Capture the cell that displays the provided text and extract its [x, y] central coordinate. 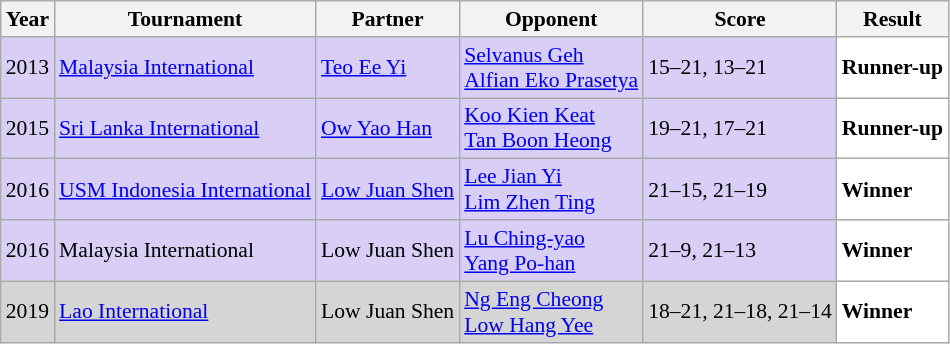
Selvanus Geh Alfian Eko Prasetya [551, 68]
2015 [28, 128]
Partner [388, 19]
Opponent [551, 19]
Score [740, 19]
Koo Kien Keat Tan Boon Heong [551, 128]
15–21, 13–21 [740, 68]
Result [892, 19]
Year [28, 19]
Lu Ching-yao Yang Po-han [551, 250]
Tournament [185, 19]
Ow Yao Han [388, 128]
USM Indonesia International [185, 190]
Teo Ee Yi [388, 68]
Ng Eng Cheong Low Hang Yee [551, 312]
Sri Lanka International [185, 128]
21–9, 21–13 [740, 250]
18–21, 21–18, 21–14 [740, 312]
Lee Jian Yi Lim Zhen Ting [551, 190]
2019 [28, 312]
2013 [28, 68]
21–15, 21–19 [740, 190]
Lao International [185, 312]
19–21, 17–21 [740, 128]
